For the text-containing cell, return its midpoint in (X, Y) coordinate format. 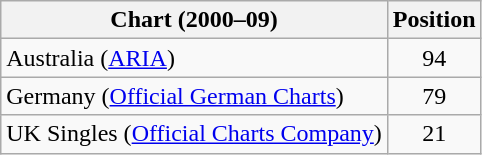
UK Singles (Official Charts Company) (194, 134)
Germany (Official German Charts) (194, 96)
Position (434, 20)
94 (434, 58)
21 (434, 134)
79 (434, 96)
Chart (2000–09) (194, 20)
Australia (ARIA) (194, 58)
